Detect which cell encompasses the target text, then output its (x, y) center coordinate. 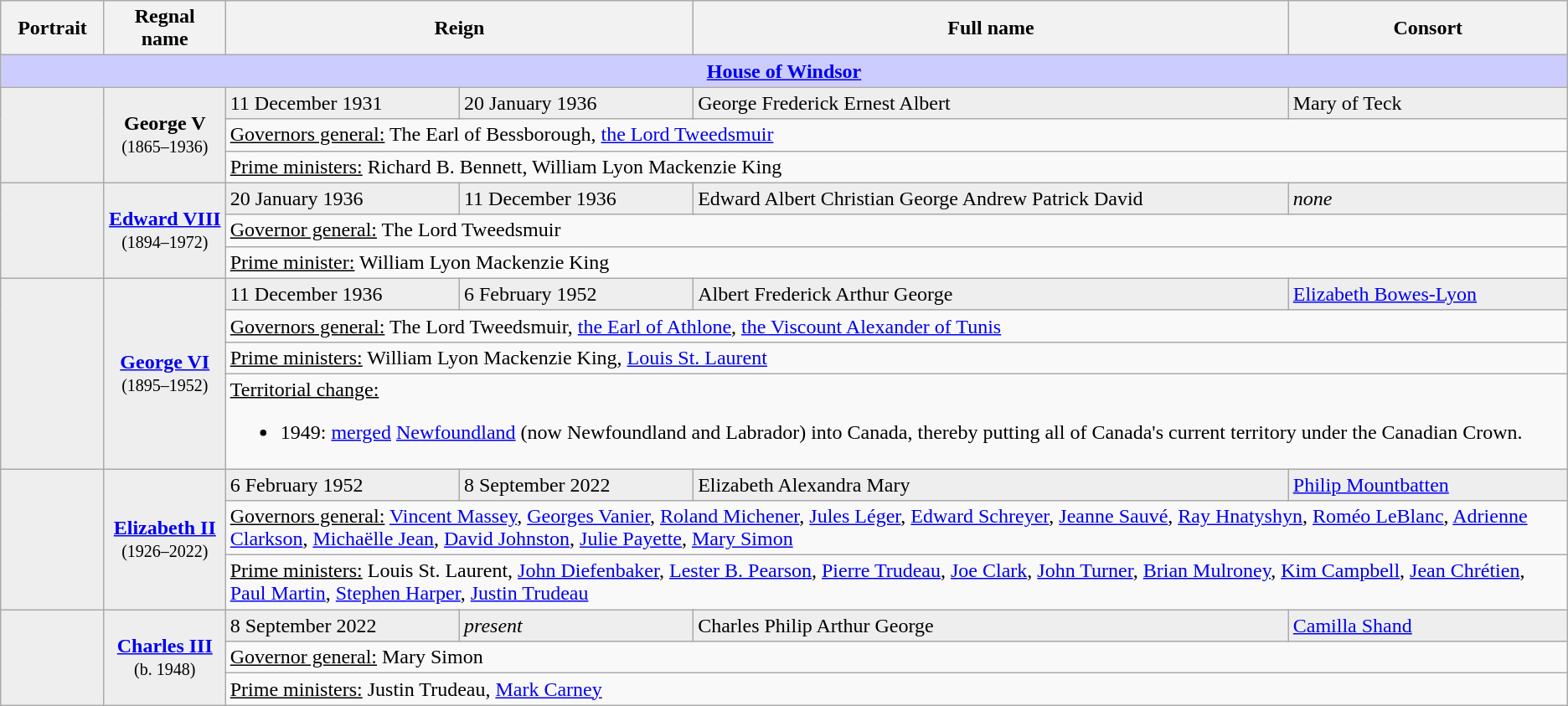
Governors general: The Lord Tweedsmuir, the Earl of Athlone, the Viscount Alexander of Tunis (896, 326)
none (1427, 198)
Elizabeth Alexandra Mary (992, 485)
Governors general: The Earl of Bessborough, the Lord Tweedsmuir (896, 135)
Prime ministers: Justin Trudeau, Mark Carney (896, 689)
Consort (1427, 28)
Camilla Shand (1427, 626)
Charles Philip Arthur George (992, 626)
Prime ministers: William Lyon Mackenzie King, Louis St. Laurent (896, 358)
present (576, 626)
Prime minister: William Lyon Mackenzie King (896, 262)
Elizabeth Bowes-Lyon (1427, 294)
Charles III(b. 1948) (164, 657)
George VI(1895–1952) (164, 374)
Edward Albert Christian George Andrew Patrick David (992, 198)
Philip Mountbatten (1427, 485)
Reign (459, 28)
Regnal name (164, 28)
11 December 1931 (342, 103)
Mary of Teck (1427, 103)
Portrait (53, 28)
Albert Frederick Arthur George (992, 294)
Prime ministers: Richard B. Bennett, William Lyon Mackenzie King (896, 167)
Elizabeth II(1926–2022) (164, 539)
House of Windsor (784, 71)
George V(1865–1936) (164, 135)
Edward VIII(1894–1972) (164, 230)
George Frederick Ernest Albert (992, 103)
Governor general: The Lord Tweedsmuir (896, 230)
Full name (992, 28)
Governor general: Mary Simon (896, 657)
